Output the [x, y] coordinate of the center of the cell containing the given text.  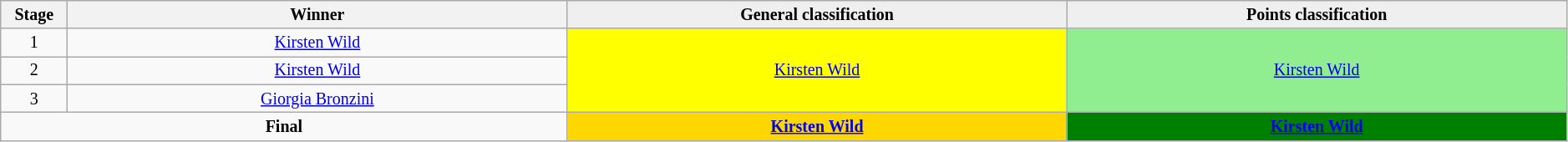
2 [34, 70]
Winner [317, 15]
General classification [817, 15]
Stage [34, 15]
Giorgia Bronzini [317, 99]
3 [34, 99]
1 [34, 43]
Final [284, 127]
Points classification [1317, 15]
